For the text-containing cell, return its midpoint in (X, Y) coordinate format. 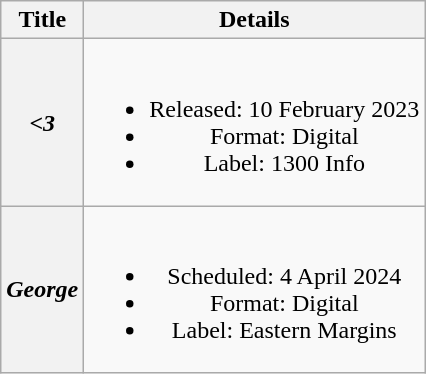
Released: 10 February 2023Format: DigitalLabel: 1300 Info (254, 122)
<3 (42, 122)
Details (254, 20)
Scheduled: 4 April 2024Format: DigitalLabel: Eastern Margins (254, 290)
George (42, 290)
Title (42, 20)
